Locate the cell with the specified text and output its (X, Y) center coordinate. 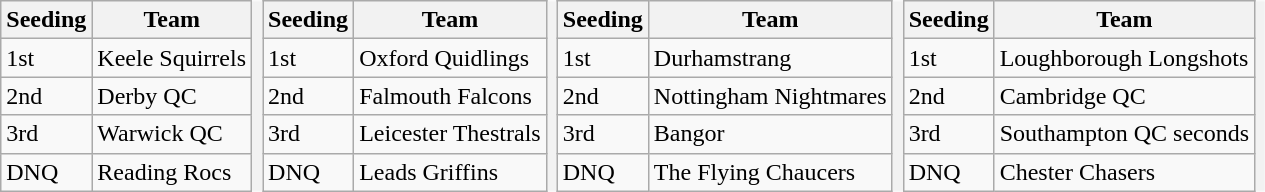
Loughborough Longshots (1124, 58)
Warwick QC (172, 134)
Leads Griffins (450, 172)
Keele Squirrels (172, 58)
Derby QC (172, 96)
Leicester Thestrals (450, 134)
Durhamstrang (770, 58)
Cambridge QC (1124, 96)
Nottingham Nightmares (770, 96)
Falmouth Falcons (450, 96)
Southampton QC seconds (1124, 134)
Oxford Quidlings (450, 58)
Chester Chasers (1124, 172)
Reading Rocs (172, 172)
The Flying Chaucers (770, 172)
Bangor (770, 134)
